Return [X, Y] of the center of cell containing provided text 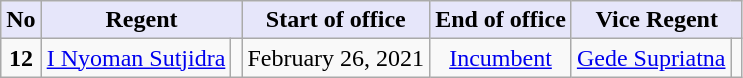
I Nyoman Sutjidra [136, 58]
Start of office [336, 20]
No [21, 20]
12 [21, 58]
Incumbent [501, 58]
Gede Supriatna [651, 58]
Vice Regent [656, 20]
Regent [142, 20]
February 26, 2021 [336, 58]
End of office [501, 20]
